For the text-containing cell, return its midpoint in [X, Y] coordinate format. 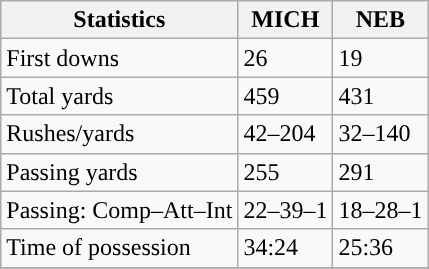
22–39–1 [286, 210]
Passing: Comp–Att–Int [120, 210]
42–204 [286, 134]
First downs [120, 58]
25:36 [380, 248]
MICH [286, 20]
Passing yards [120, 172]
34:24 [286, 248]
459 [286, 96]
19 [380, 58]
NEB [380, 20]
291 [380, 172]
Statistics [120, 20]
Time of possession [120, 248]
32–140 [380, 134]
431 [380, 96]
Total yards [120, 96]
255 [286, 172]
Rushes/yards [120, 134]
18–28–1 [380, 210]
26 [286, 58]
